Determine the (x, y) coordinate at the center of the cell enclosing the given text.  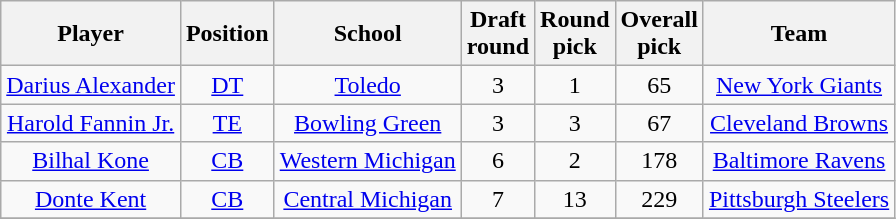
Bowling Green (368, 123)
65 (659, 85)
178 (659, 161)
Team (798, 34)
Harold Fannin Jr. (91, 123)
6 (498, 161)
Western Michigan (368, 161)
Darius Alexander (91, 85)
Bilhal Kone (91, 161)
1 (575, 85)
67 (659, 123)
TE (227, 123)
DT (227, 85)
Draftround (498, 34)
Overallpick (659, 34)
New York Giants (798, 85)
Cleveland Browns (798, 123)
2 (575, 161)
Donte Kent (91, 199)
Central Michigan (368, 199)
Pittsburgh Steelers (798, 199)
Roundpick (575, 34)
Position (227, 34)
School (368, 34)
13 (575, 199)
7 (498, 199)
Toledo (368, 85)
Baltimore Ravens (798, 161)
229 (659, 199)
Player (91, 34)
